Extract the [x, y] coordinate from the center of the cell holding the provided text.  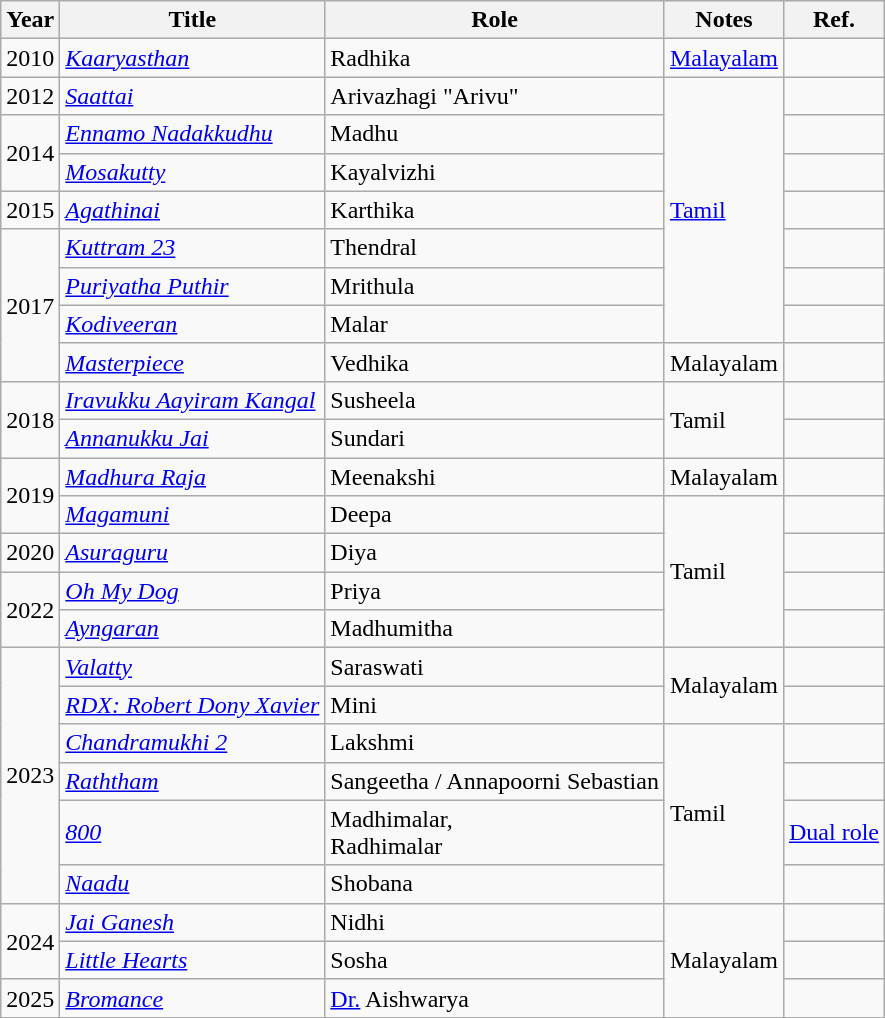
800 [192, 832]
Ayngaran [192, 629]
2018 [30, 419]
2019 [30, 496]
Dr. Aishwarya [495, 998]
Priya [495, 591]
Mosakutty [192, 172]
Madhura Raja [192, 477]
Thendral [495, 248]
Sosha [495, 960]
Bromance [192, 998]
Lakshmi [495, 743]
Asuraguru [192, 553]
Diya [495, 553]
Vedhika [495, 362]
Susheela [495, 400]
Masterpiece [192, 362]
Saraswati [495, 667]
Madhimalar, Radhimalar [495, 832]
Mini [495, 705]
Iravukku Aayiram Kangal [192, 400]
Role [495, 20]
Malar [495, 324]
2014 [30, 153]
Valatty [192, 667]
Madhu [495, 134]
Ennamo Nadakkudhu [192, 134]
Notes [724, 20]
Sundari [495, 438]
Saattai [192, 96]
Shobana [495, 884]
Meenakshi [495, 477]
2015 [30, 210]
Naadu [192, 884]
Annanukku Jai [192, 438]
Nidhi [495, 922]
Magamuni [192, 515]
Little Hearts [192, 960]
Agathinai [192, 210]
Kuttram 23 [192, 248]
Karthika [495, 210]
Mrithula [495, 286]
Jai Ganesh [192, 922]
2012 [30, 96]
2024 [30, 941]
2020 [30, 553]
Chandramukhi 2 [192, 743]
RDX: Robert Dony Xavier [192, 705]
Oh My Dog [192, 591]
Arivazhagi "Arivu" [495, 96]
Deepa [495, 515]
2010 [30, 58]
Dual role [834, 832]
2017 [30, 305]
Puriyatha Puthir [192, 286]
Kodiveeran [192, 324]
Kayalvizhi [495, 172]
2023 [30, 776]
Ref. [834, 20]
Year [30, 20]
Sangeetha / Annapoorni Sebastian [495, 781]
Radhika [495, 58]
2022 [30, 610]
Madhumitha [495, 629]
2025 [30, 998]
Title [192, 20]
Raththam [192, 781]
Kaaryasthan [192, 58]
